From the cell containing the given text, extract its center point as (X, Y) coordinate. 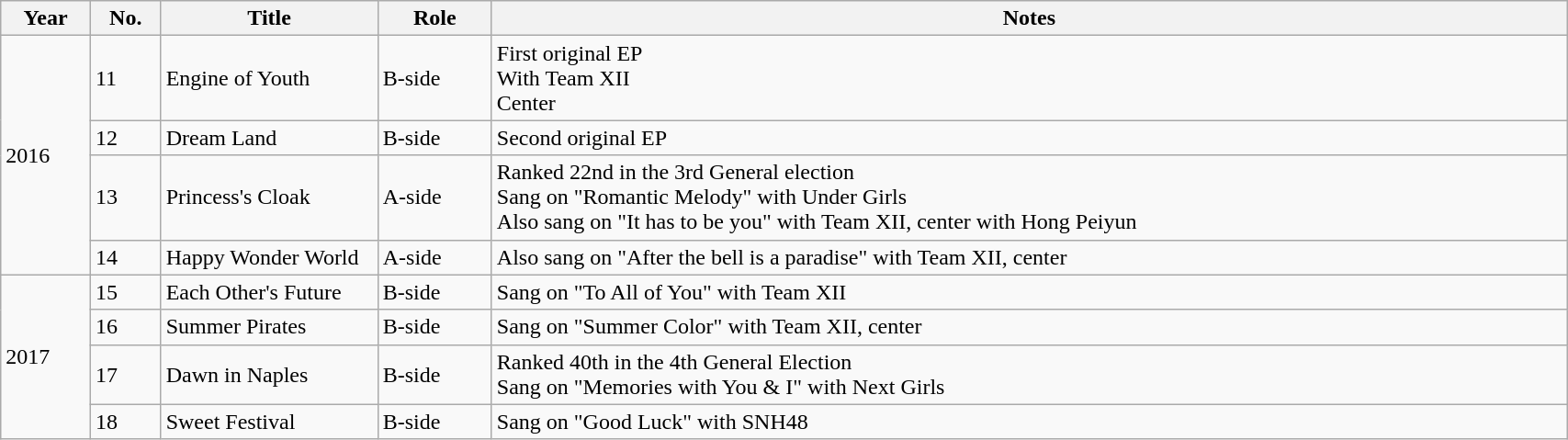
Happy Wonder World (269, 257)
Dream Land (269, 138)
Dawn in Naples (269, 375)
2016 (46, 155)
17 (125, 375)
2017 (46, 356)
12 (125, 138)
No. (125, 18)
Notes (1029, 18)
Ranked 40th in the 4th General Election Sang on "Memories with You & I" with Next Girls (1029, 375)
Year (46, 18)
Princess's Cloak (269, 197)
Sang on "To All of You" with Team XII (1029, 292)
Sang on "Summer Color" with Team XII, center (1029, 327)
16 (125, 327)
Sweet Festival (269, 422)
Role (434, 18)
Sang on "Good Luck" with SNH48 (1029, 422)
Second original EP (1029, 138)
14 (125, 257)
Engine of Youth (269, 78)
Each Other's Future (269, 292)
Title (269, 18)
18 (125, 422)
First original EP With Team XII Center (1029, 78)
13 (125, 197)
Summer Pirates (269, 327)
15 (125, 292)
11 (125, 78)
Also sang on "After the bell is a paradise" with Team XII, center (1029, 257)
